Identify which cell holds the provided text, then report its [X, Y] central coordinate. 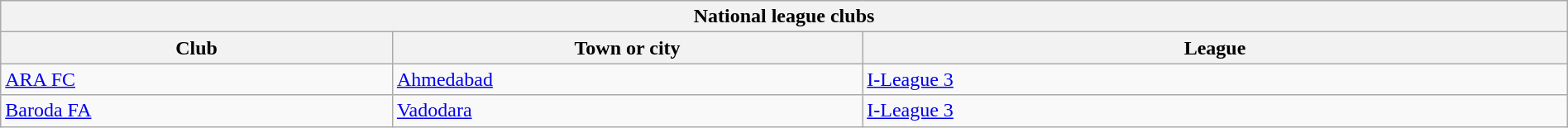
League [1216, 48]
ARA FC [197, 79]
National league clubs [784, 17]
Ahmedabad [627, 79]
Town or city [627, 48]
Baroda FA [197, 111]
Vadodara [627, 111]
Club [197, 48]
